From the cell containing the given text, extract its center point as (x, y) coordinate. 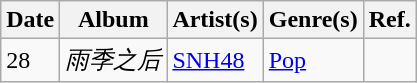
28 (30, 60)
Pop (313, 60)
雨季之后 (114, 60)
Genre(s) (313, 20)
Ref. (390, 20)
SNH48 (215, 60)
Artist(s) (215, 20)
Date (30, 20)
Album (114, 20)
